Find where the given text appears and provide that cell's center as (X, Y) coordinate. 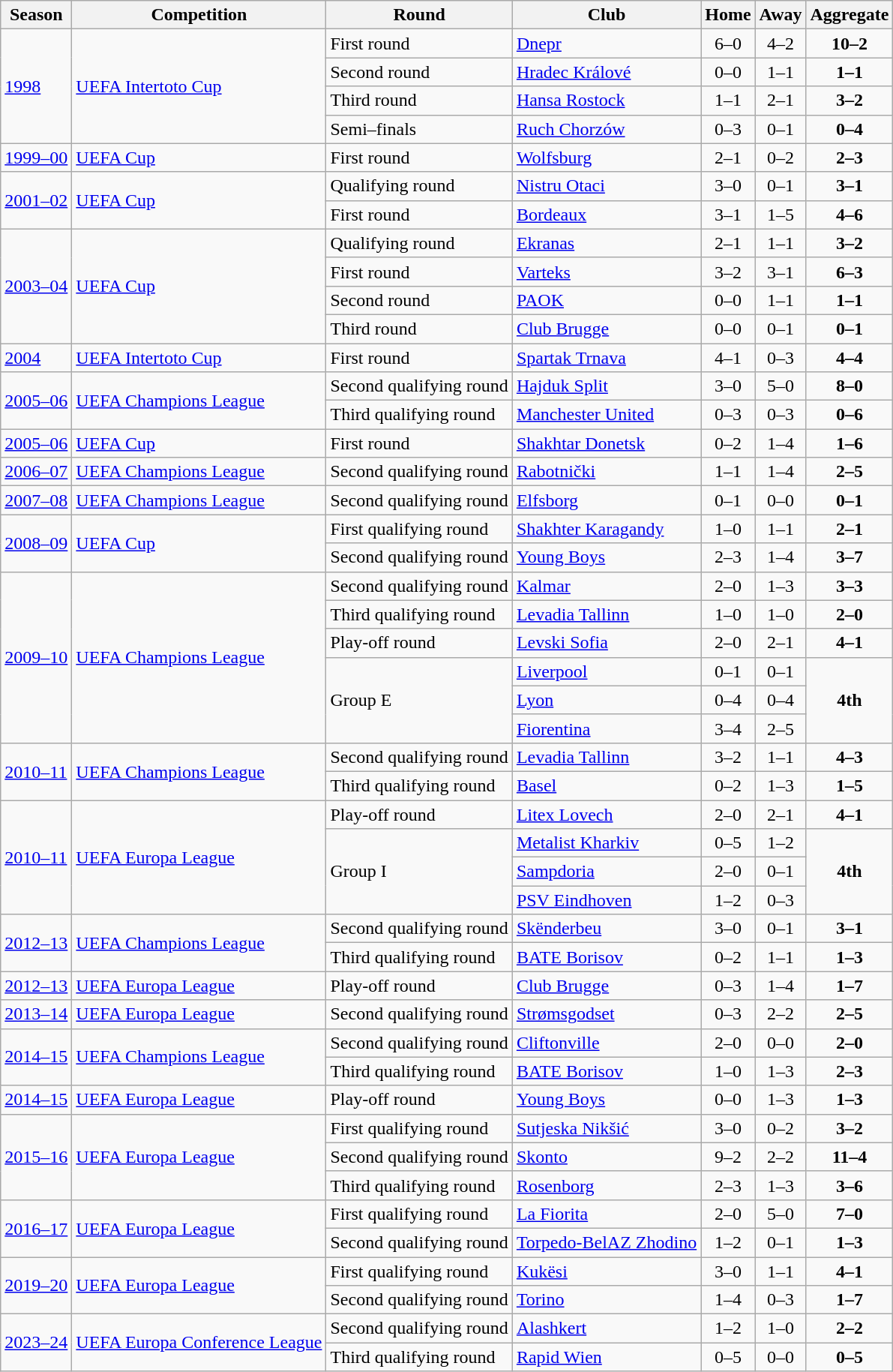
Bordeaux (606, 215)
PAOK (606, 300)
Strømsgodset (606, 1014)
7–0 (850, 1214)
Club (606, 15)
Cliftonville (606, 1043)
Rosenborg (606, 1185)
2007–08 (36, 500)
La Fiorita (606, 1214)
6–0 (728, 44)
2008–09 (36, 543)
4–2 (781, 44)
2009–10 (36, 657)
8–0 (850, 386)
2001–02 (36, 200)
Kukësi (606, 1271)
2019–20 (36, 1286)
10–2 (850, 44)
Varteks (606, 272)
Wolfsburg (606, 158)
Shakhter Karagandy (606, 529)
Manchester United (606, 415)
Rapid Wien (606, 1357)
4–3 (850, 757)
Sampdoria (606, 872)
Spartak Trnava (606, 358)
2006–07 (36, 472)
2013–14 (36, 1014)
2016–17 (36, 1228)
Ekranas (606, 243)
9–2 (728, 1157)
1999–00 (36, 158)
Alashkert (606, 1328)
3–7 (850, 557)
Skonto (606, 1157)
Round (419, 15)
Home (728, 15)
Basel (606, 785)
Ruch Chorzów (606, 129)
Metalist Kharkiv (606, 843)
Levski Sofia (606, 643)
6–3 (850, 272)
Nistru Otaci (606, 186)
Competition (199, 15)
Group I (419, 872)
3–3 (850, 586)
Skënderbeu (606, 929)
Aggregate (850, 15)
3–4 (728, 728)
Hajduk Split (606, 386)
Sutjeska Nikšić (606, 1128)
PSV Eindhoven (606, 900)
0–6 (850, 415)
Shakhtar Donetsk (606, 443)
2023–24 (36, 1343)
Elfsborg (606, 500)
Torino (606, 1300)
Away (781, 15)
Group E (419, 700)
1998 (36, 86)
Fiorentina (606, 728)
UEFA Europa Conference League (199, 1343)
Season (36, 15)
Litex Lovech (606, 814)
Dnepr (606, 44)
3–6 (850, 1185)
Liverpool (606, 671)
2015–16 (36, 1157)
Lyon (606, 700)
4–6 (850, 215)
Hradec Králové (606, 72)
11–4 (850, 1157)
Kalmar (606, 586)
Rabotnički (606, 472)
4–4 (850, 358)
Semi–finals (419, 129)
1–6 (850, 443)
2004 (36, 358)
Hansa Rostock (606, 101)
Torpedo-BelAZ Zhodino (606, 1242)
2003–04 (36, 286)
